Detect which cell encompasses the target text, then output its (X, Y) center coordinate. 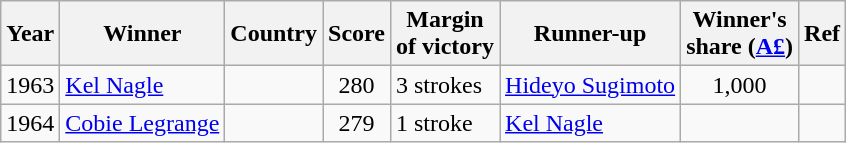
Hideyo Sugimoto (590, 85)
Winner'sshare (A£) (740, 34)
1964 (30, 123)
Year (30, 34)
Cobie Legrange (142, 123)
1 stroke (444, 123)
1,000 (740, 85)
1963 (30, 85)
280 (357, 85)
3 strokes (444, 85)
Ref (822, 34)
279 (357, 123)
Runner-up (590, 34)
Score (357, 34)
Winner (142, 34)
Marginof victory (444, 34)
Country (274, 34)
